Identify which cell holds the provided text, then report its [x, y] central coordinate. 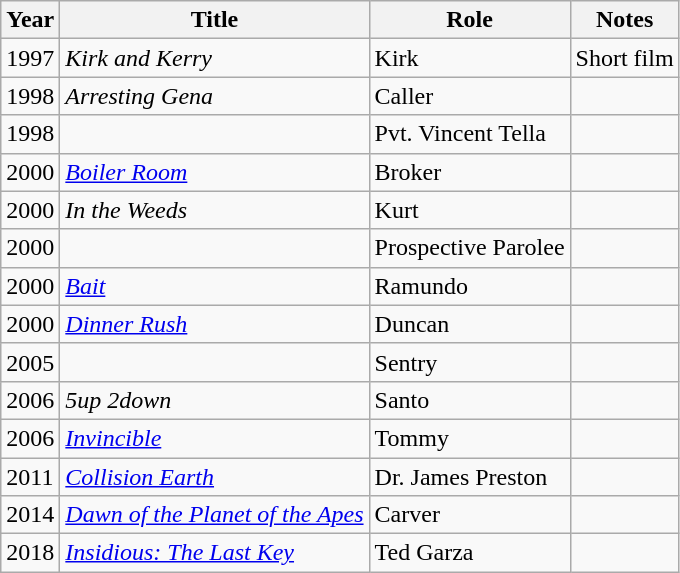
Notes [624, 20]
Kurt [470, 210]
Sentry [470, 362]
Year [30, 20]
2011 [30, 477]
Invincible [214, 438]
Short film [624, 58]
Title [214, 20]
Arresting Gena [214, 96]
Insidious: The Last Key [214, 553]
Duncan [470, 324]
Kirk and Kerry [214, 58]
Prospective Parolee [470, 248]
Dinner Rush [214, 324]
Bait [214, 286]
Boiler Room [214, 172]
2014 [30, 515]
2005 [30, 362]
Kirk [470, 58]
Dr. James Preston [470, 477]
Ramundo [470, 286]
In the Weeds [214, 210]
Carver [470, 515]
Broker [470, 172]
Tommy [470, 438]
5up 2down [214, 400]
Caller [470, 96]
1997 [30, 58]
Dawn of the Planet of the Apes [214, 515]
Santo [470, 400]
Role [470, 20]
Collision Earth [214, 477]
2018 [30, 553]
Pvt. Vincent Tella [470, 134]
Ted Garza [470, 553]
